Output the [X, Y] coordinate of the center of the cell containing the given text.  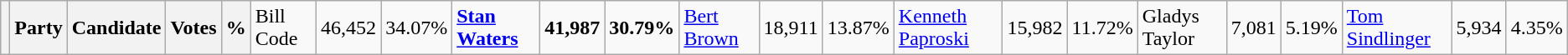
34.07% [417, 28]
Votes [193, 28]
% [236, 28]
Bill Code [283, 28]
41,987 [573, 28]
13.87% [858, 28]
46,452 [348, 28]
Party [39, 28]
Tom Sindlinger [1397, 28]
18,911 [791, 28]
5.19% [1312, 28]
15,982 [1035, 28]
Stan Waters [496, 28]
Bert Brown [719, 28]
Candidate [116, 28]
Kenneth Paproski [948, 28]
30.79% [642, 28]
Gladys Taylor [1182, 28]
5,934 [1479, 28]
4.35% [1536, 28]
7,081 [1253, 28]
11.72% [1102, 28]
